Pinpoint the cell where the given text exists, returning its [x, y] midpoint coordinate. 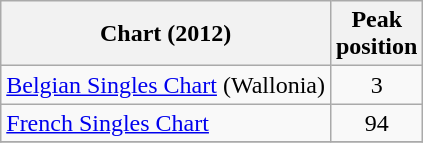
Peakposition [376, 34]
94 [376, 123]
Chart (2012) [166, 34]
3 [376, 85]
French Singles Chart [166, 123]
Belgian Singles Chart (Wallonia) [166, 85]
